Return the (x, y) coordinate for the center point of the cell that contains the specified text.  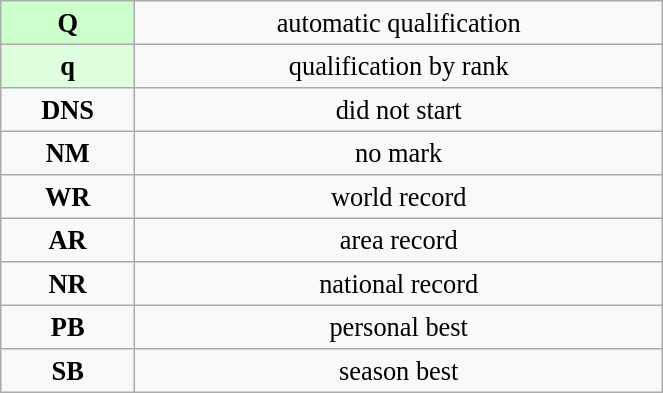
NM (68, 153)
qualification by rank (399, 66)
SB (68, 371)
did not start (399, 109)
PB (68, 327)
Q (68, 22)
DNS (68, 109)
no mark (399, 153)
q (68, 66)
world record (399, 197)
season best (399, 371)
AR (68, 240)
personal best (399, 327)
national record (399, 284)
area record (399, 240)
NR (68, 284)
automatic qualification (399, 22)
WR (68, 197)
